Return (x, y) of the center of cell containing provided text 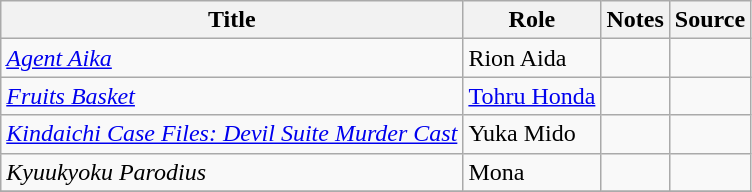
Kindaichi Case Files: Devil Suite Murder Cast (232, 134)
Title (232, 20)
Agent Aika (232, 58)
Mona (532, 172)
Notes (635, 20)
Rion Aida (532, 58)
Source (710, 20)
Fruits Basket (232, 96)
Yuka Mido (532, 134)
Role (532, 20)
Kyuukyoku Parodius (232, 172)
Tohru Honda (532, 96)
